Locate the cell with the specified text and output its [X, Y] center coordinate. 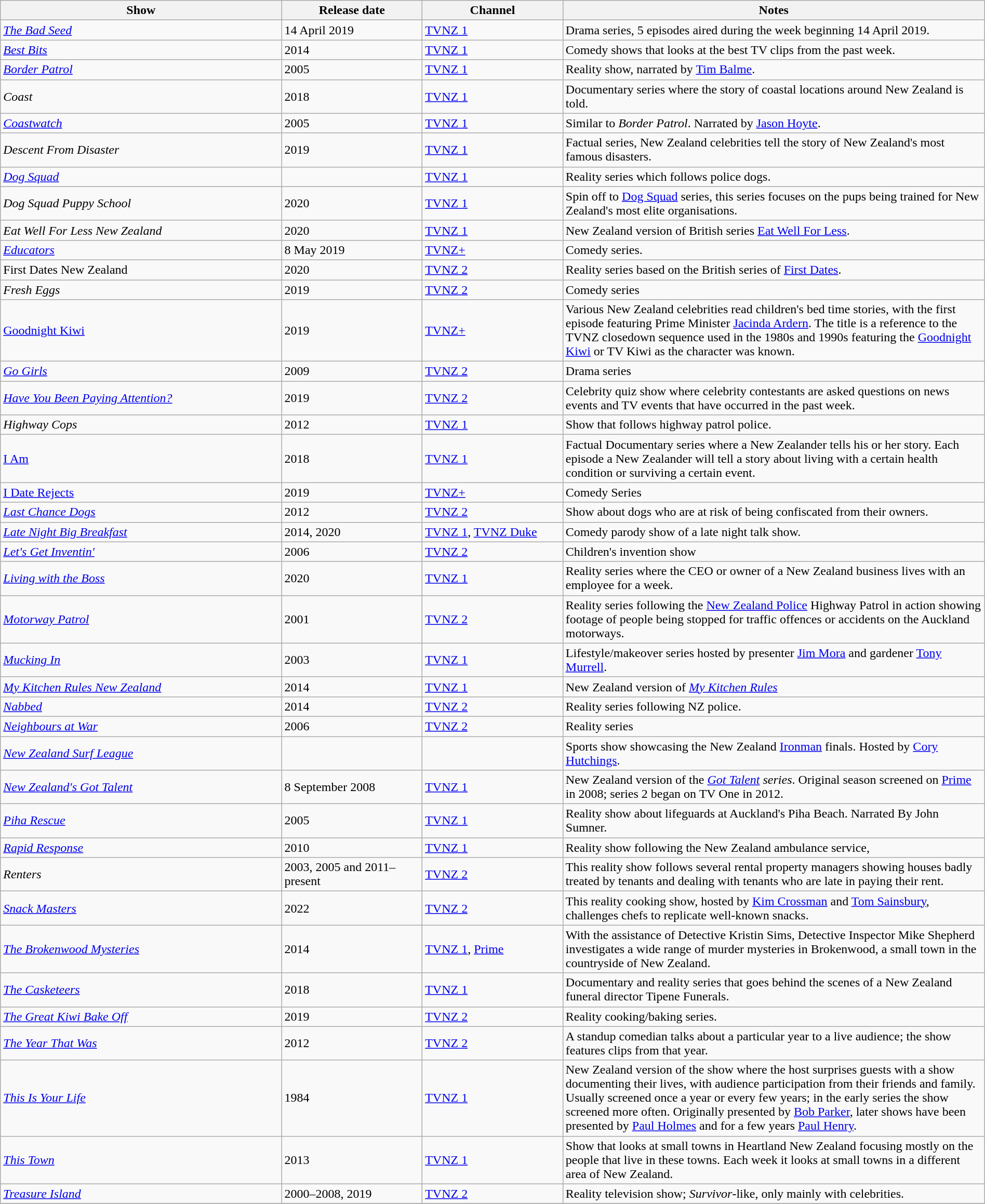
Snack Masters [141, 908]
2014, 2020 [352, 532]
2010 [352, 848]
Comedy series [774, 289]
Highway Cops [141, 425]
Notes [774, 10]
Let's Get Inventin' [141, 552]
Piha Rescue [141, 821]
Nabbed [141, 706]
The Great Kiwi Bake Off [141, 1016]
2003 [352, 660]
Border Patrol [141, 70]
Rapid Response [141, 848]
Similar to Border Patrol. Narrated by Jason Hoyte. [774, 123]
First Dates New Zealand [141, 270]
2001 [352, 619]
The Brokenwood Mysteries [141, 949]
Spin off to Dog Squad series, this series focuses on the pups being trained for New Zealand's most elite organisations. [774, 204]
Eat Well For Less New Zealand [141, 230]
Documentary and reality series that goes behind the scenes of a New Zealand funeral director Tipene Funerals. [774, 990]
Reality cooking/baking series. [774, 1016]
Children's invention show [774, 552]
My Kitchen Rules New Zealand [141, 687]
Reality show, narrated by Tim Balme. [774, 70]
Show that follows highway patrol police. [774, 425]
Factual series, New Zealand celebrities tell the story of New Zealand's most famous disasters. [774, 150]
2000–2008, 2019 [352, 1194]
Last Chance Dogs [141, 512]
This Is Your Life [141, 1098]
Descent From Disaster [141, 150]
Comedy shows that looks at the best TV clips from the past week. [774, 50]
A standup comedian talks about a particular year to a live audience; the show features clips from that year. [774, 1043]
8 May 2019 [352, 250]
Living with the Boss [141, 579]
Goodnight Kiwi [141, 330]
New Zealand version of British series Eat Well For Less. [774, 230]
The Casketeers [141, 990]
Show [141, 10]
Go Girls [141, 371]
Fresh Eggs [141, 289]
New Zealand version of My Kitchen Rules [774, 687]
Neighbours at War [141, 726]
Reality series following NZ police. [774, 706]
Comedy series. [774, 250]
Dog Squad [141, 177]
New Zealand Surf League [141, 753]
Drama series, 5 episodes aired during the week beginning 14 April 2019. [774, 30]
2009 [352, 371]
Late Night Big Breakfast [141, 532]
Motorway Patrol [141, 619]
Release date [352, 10]
Reality show about lifeguards at Auckland's Piha Beach. Narrated By John Sumner. [774, 821]
I Date Rejects [141, 492]
Reality show following the New Zealand ambulance service, [774, 848]
Coastwatch [141, 123]
Reality television show; Survivor-like, only mainly with celebrities. [774, 1194]
Channel [492, 10]
Dog Squad Puppy School [141, 204]
Lifestyle/makeover series hosted by presenter Jim Mora and gardener Tony Murrell. [774, 660]
Reality series [774, 726]
The Bad Seed [141, 30]
New Zealand version of the Got Talent series. Original season screened on Prime in 2008; series 2 began on TV One in 2012. [774, 787]
1984 [352, 1098]
The Year That Was [141, 1043]
Coast [141, 97]
Comedy Series [774, 492]
Best Bits [141, 50]
Documentary series where the story of coastal locations around New Zealand is told. [774, 97]
This reality cooking show, hosted by Kim Crossman and Tom Sainsbury, challenges chefs to replicate well-known snacks. [774, 908]
Mucking In [141, 660]
TVNZ 1, TVNZ Duke [492, 532]
Reality series where the CEO or owner of a New Zealand business lives with an employee for a week. [774, 579]
2022 [352, 908]
I Am [141, 459]
Have You Been Paying Attention? [141, 398]
New Zealand's Got Talent [141, 787]
2003, 2005 and 2011–present [352, 875]
Educators [141, 250]
Sports show showcasing the New Zealand Ironman finals. Hosted by Cory Hutchings. [774, 753]
Treasure Island [141, 1194]
14 April 2019 [352, 30]
Reality series based on the British series of First Dates. [774, 270]
Renters [141, 875]
Show about dogs who are at risk of being confiscated from their owners. [774, 512]
This Town [141, 1160]
Reality series which follows police dogs. [774, 177]
Drama series [774, 371]
8 September 2008 [352, 787]
Comedy parody show of a late night talk show. [774, 532]
TVNZ 1, Prime [492, 949]
Celebrity quiz show where celebrity contestants are asked questions on news events and TV events that have occurred in the past week. [774, 398]
2013 [352, 1160]
